Identify which cell holds the provided text, then report its (X, Y) central coordinate. 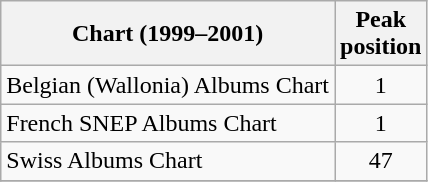
French SNEP Albums Chart (168, 123)
47 (380, 161)
Belgian (Wallonia) Albums Chart (168, 85)
Chart (1999–2001) (168, 34)
Swiss Albums Chart (168, 161)
Peakposition (380, 34)
